Return the [X, Y] coordinate for the center point of the cell that contains the specified text.  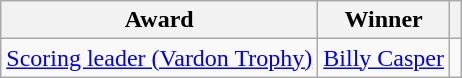
Scoring leader (Vardon Trophy) [160, 58]
Award [160, 20]
Winner [384, 20]
Billy Casper [384, 58]
